Output the (x, y) coordinate of the center of the cell containing the given text.  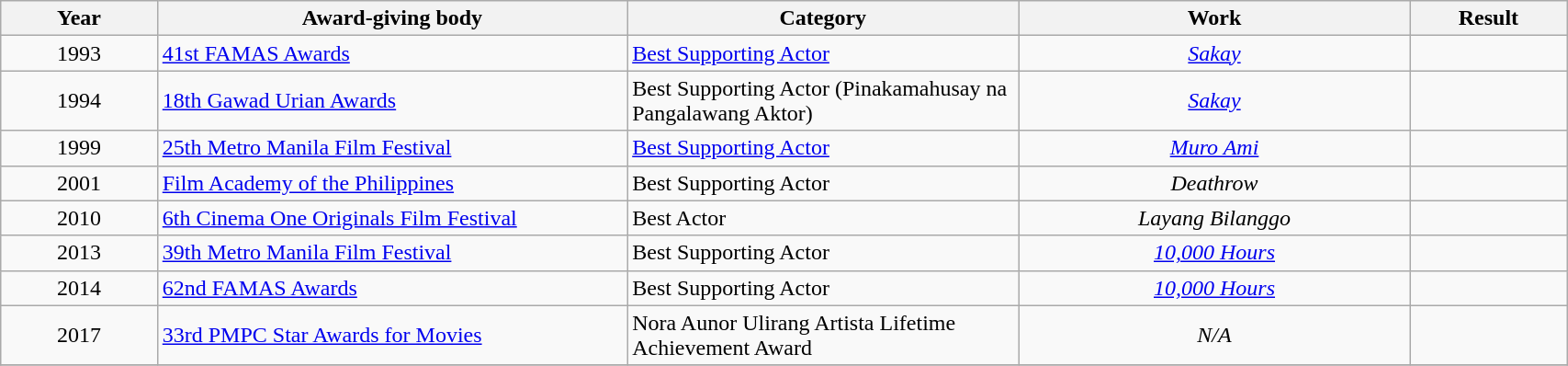
Best Actor (823, 218)
Best Supporting Actor (Pinakamahusay na Pangalawang Aktor) (823, 101)
1994 (79, 101)
62nd FAMAS Awards (391, 288)
Deathrow (1214, 183)
6th Cinema One Originals Film Festival (391, 218)
Award-giving body (391, 18)
25th Metro Manila Film Festival (391, 148)
2013 (79, 253)
Layang Bilanggo (1214, 218)
2014 (79, 288)
33rd PMPC Star Awards for Movies (391, 335)
Nora Aunor Ulirang Artista Lifetime Achievement Award (823, 335)
Film Academy of the Philippines (391, 183)
18th Gawad Urian Awards (391, 101)
1993 (79, 53)
Muro Ami (1214, 148)
Year (79, 18)
Category (823, 18)
N/A (1214, 335)
Result (1488, 18)
41st FAMAS Awards (391, 53)
2001 (79, 183)
2017 (79, 335)
1999 (79, 148)
39th Metro Manila Film Festival (391, 253)
Work (1214, 18)
2010 (79, 218)
